Output the [X, Y] coordinate of the center of the cell containing the given text.  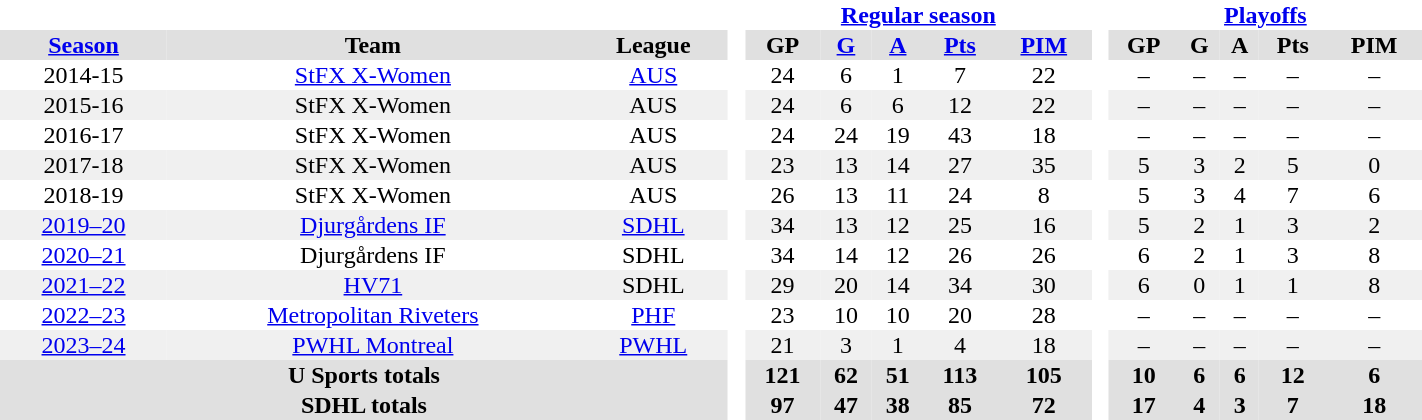
29 [782, 285]
21 [782, 345]
2015-16 [84, 105]
Regular season [918, 15]
11 [898, 195]
121 [782, 375]
PHF [654, 315]
97 [782, 405]
105 [1044, 375]
25 [960, 225]
2022–23 [84, 315]
47 [846, 405]
Season [84, 45]
2021–22 [84, 285]
SDHL totals [364, 405]
2017-18 [84, 165]
HV71 [373, 285]
2016-17 [84, 135]
51 [898, 375]
38 [898, 405]
17 [1144, 405]
Team [373, 45]
16 [1044, 225]
19 [898, 135]
28 [1044, 315]
72 [1044, 405]
27 [960, 165]
Metropolitan Riveters [373, 315]
35 [1044, 165]
U Sports totals [364, 375]
2019–20 [84, 225]
PWHL [654, 345]
43 [960, 135]
113 [960, 375]
85 [960, 405]
62 [846, 375]
PWHL Montreal [373, 345]
Playoffs [1266, 15]
30 [1044, 285]
League [654, 45]
2023–24 [84, 345]
2018-19 [84, 195]
2014-15 [84, 75]
2020–21 [84, 255]
